Determine the (x, y) coordinate at the center of the cell enclosing the given text.  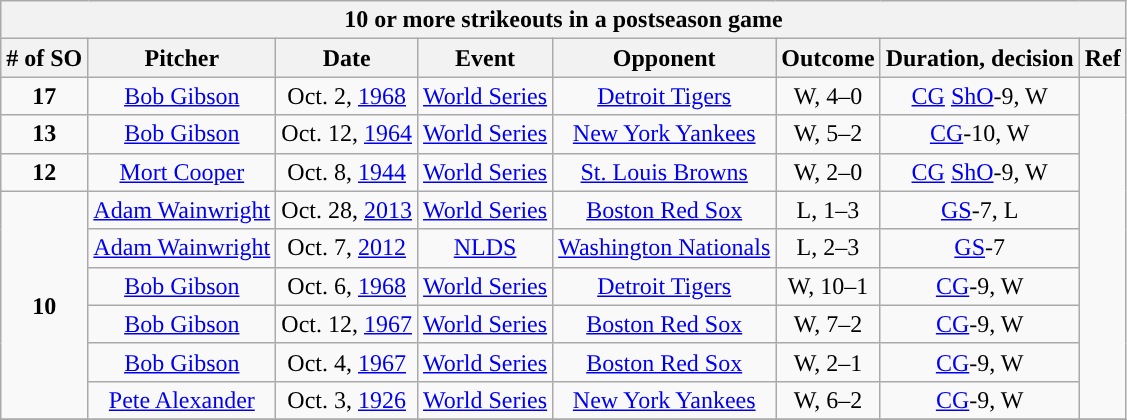
GS-7, L (980, 210)
Oct. 28, 2013 (347, 210)
W, 10–1 (828, 286)
L, 1–3 (828, 210)
Ref (1102, 58)
Pitcher (182, 58)
Washington Nationals (664, 248)
# of SO (44, 58)
CG-10, W (980, 134)
L, 2–3 (828, 248)
St. Louis Browns (664, 172)
W, 4–0 (828, 96)
17 (44, 96)
10 or more strikeouts in a postseason game (564, 20)
W, 2–0 (828, 172)
Opponent (664, 58)
Oct. 3, 1926 (347, 400)
W, 2–1 (828, 362)
Oct. 6, 1968 (347, 286)
NLDS (486, 248)
Mort Cooper (182, 172)
10 (44, 305)
GS-7 (980, 248)
Oct. 12, 1964 (347, 134)
Outcome (828, 58)
Duration, decision (980, 58)
12 (44, 172)
Oct. 12, 1967 (347, 324)
Oct. 7, 2012 (347, 248)
Oct. 8, 1944 (347, 172)
Event (486, 58)
W, 5–2 (828, 134)
W, 6–2 (828, 400)
13 (44, 134)
Oct. 4, 1967 (347, 362)
Pete Alexander (182, 400)
Oct. 2, 1968 (347, 96)
Date (347, 58)
W, 7–2 (828, 324)
